Return the [X, Y] coordinate for the center point of the cell that contains the specified text.  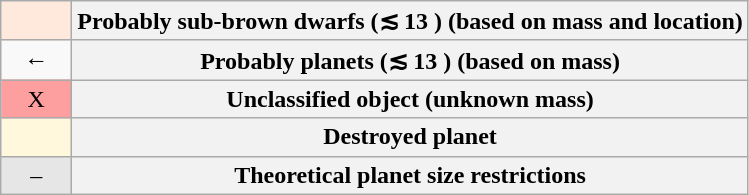
Theoretical planet size restrictions [410, 175]
X [36, 99]
– [36, 175]
Probably planets (≲ 13 ) (based on mass) [410, 60]
← [36, 60]
Probably sub-brown dwarfs (≲ 13 ) (based on mass and location) [410, 21]
Unclassified object (unknown mass) [410, 99]
Destroyed planet [410, 137]
